From the cell containing the given text, extract its center point as [x, y] coordinate. 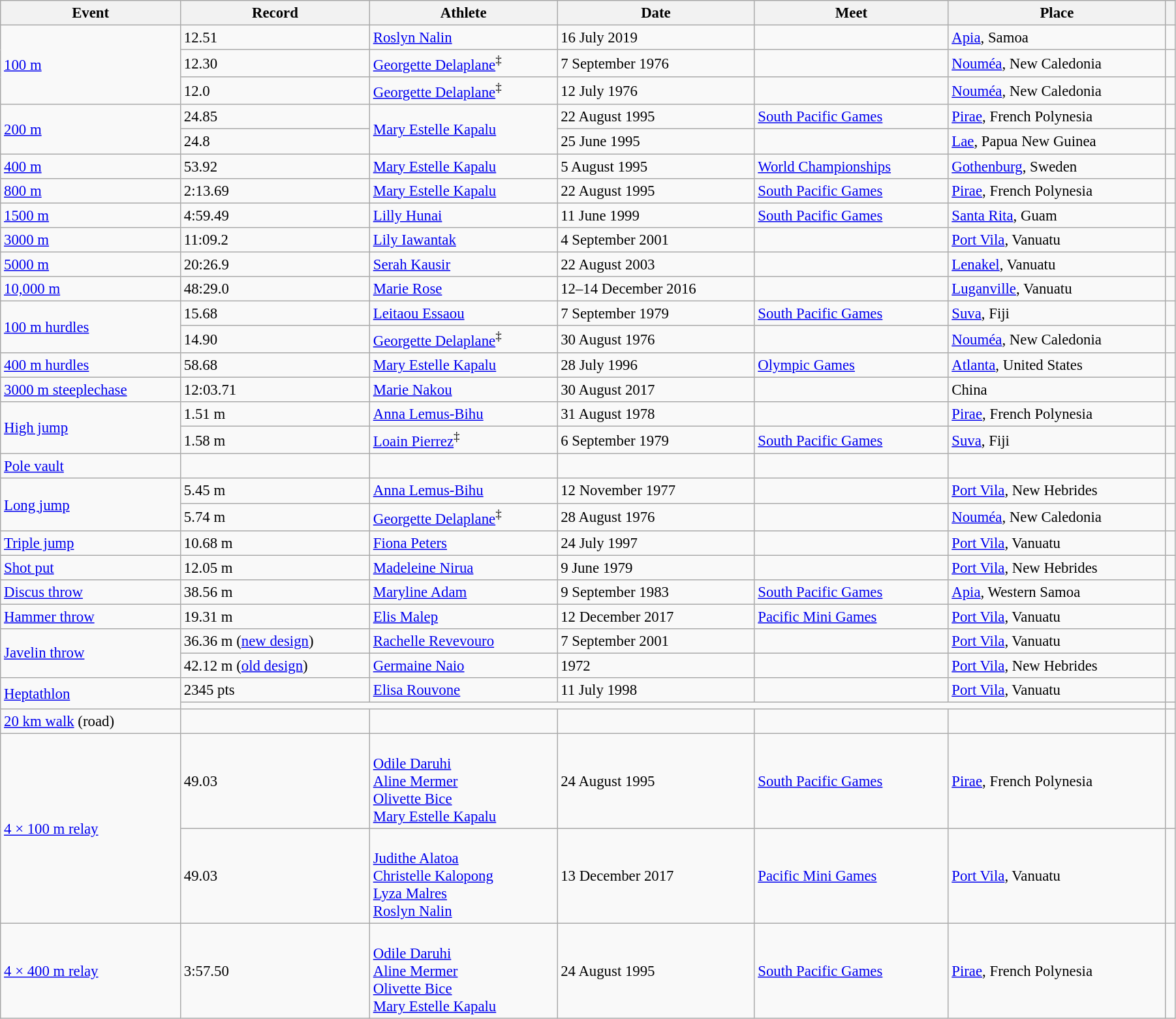
2:13.69 [275, 190]
9 September 1983 [656, 592]
800 m [91, 190]
Date [656, 13]
3000 m steeplechase [91, 390]
10,000 m [91, 289]
22 August 2003 [656, 264]
Luganville, Vanuatu [1057, 289]
4:59.49 [275, 215]
1.58 m [275, 440]
Hammer throw [91, 616]
12.51 [275, 38]
Serah Kausir [463, 264]
Meet [851, 13]
48:29.0 [275, 289]
24 July 1997 [656, 543]
4 × 400 m relay [91, 971]
11 July 1998 [656, 690]
12.30 [275, 63]
11 June 1999 [656, 215]
Long jump [91, 505]
Discus throw [91, 592]
Elisa Rouvone [463, 690]
1.51 m [275, 414]
Apia, Samoa [1057, 38]
28 August 1976 [656, 517]
100 m hurdles [91, 327]
Apia, Western Samoa [1057, 592]
25 June 1995 [656, 142]
20:26.9 [275, 264]
High jump [91, 428]
14.90 [275, 339]
30 August 2017 [656, 390]
Lilly Hunai [463, 215]
Fiona Peters [463, 543]
Roslyn Nalin [463, 38]
12:03.71 [275, 390]
3000 m [91, 239]
3:57.50 [275, 971]
Athlete [463, 13]
200 m [91, 129]
5000 m [91, 264]
1972 [656, 665]
Lenakel, Vanuatu [1057, 264]
Event [91, 13]
Marie Nakou [463, 390]
Olympic Games [851, 365]
5.45 m [275, 491]
13 December 2017 [656, 876]
7 September 1979 [656, 313]
Triple jump [91, 543]
1500 m [91, 215]
38.56 m [275, 592]
53.92 [275, 166]
Madeleine Nirua [463, 568]
Germaine Naio [463, 665]
12–14 December 2016 [656, 289]
Javelin throw [91, 654]
400 m hurdles [91, 365]
Record [275, 13]
10.68 m [275, 543]
China [1057, 390]
7 September 2001 [656, 641]
Maryline Adam [463, 592]
12 November 1977 [656, 491]
Loain Pierrez‡ [463, 440]
Elis Malep [463, 616]
19.31 m [275, 616]
World Championships [851, 166]
4 × 100 m relay [91, 829]
Judithe AlatoaChristelle KalopongLyza MalresRoslyn Nalin [463, 876]
Lily Iawantak [463, 239]
24.8 [275, 142]
15.68 [275, 313]
Place [1057, 13]
12.0 [275, 91]
Pole vault [91, 466]
9 June 1979 [656, 568]
Santa Rita, Guam [1057, 215]
Lae, Papua New Guinea [1057, 142]
30 August 1976 [656, 339]
400 m [91, 166]
4 September 2001 [656, 239]
20 km walk (road) [91, 722]
Leitaou Essaou [463, 313]
Shot put [91, 568]
2345 pts [275, 690]
24.85 [275, 117]
5.74 m [275, 517]
12 December 2017 [656, 616]
Heptathlon [91, 693]
Atlanta, United States [1057, 365]
Marie Rose [463, 289]
16 July 2019 [656, 38]
12.05 m [275, 568]
36.36 m (new design) [275, 641]
28 July 1996 [656, 365]
Rachelle Revevouro [463, 641]
5 August 1995 [656, 166]
100 m [91, 65]
42.12 m (old design) [275, 665]
Gothenburg, Sweden [1057, 166]
58.68 [275, 365]
6 September 1979 [656, 440]
31 August 1978 [656, 414]
11:09.2 [275, 239]
12 July 1976 [656, 91]
7 September 1976 [656, 63]
